Locate the cell with the specified text and output its (X, Y) center coordinate. 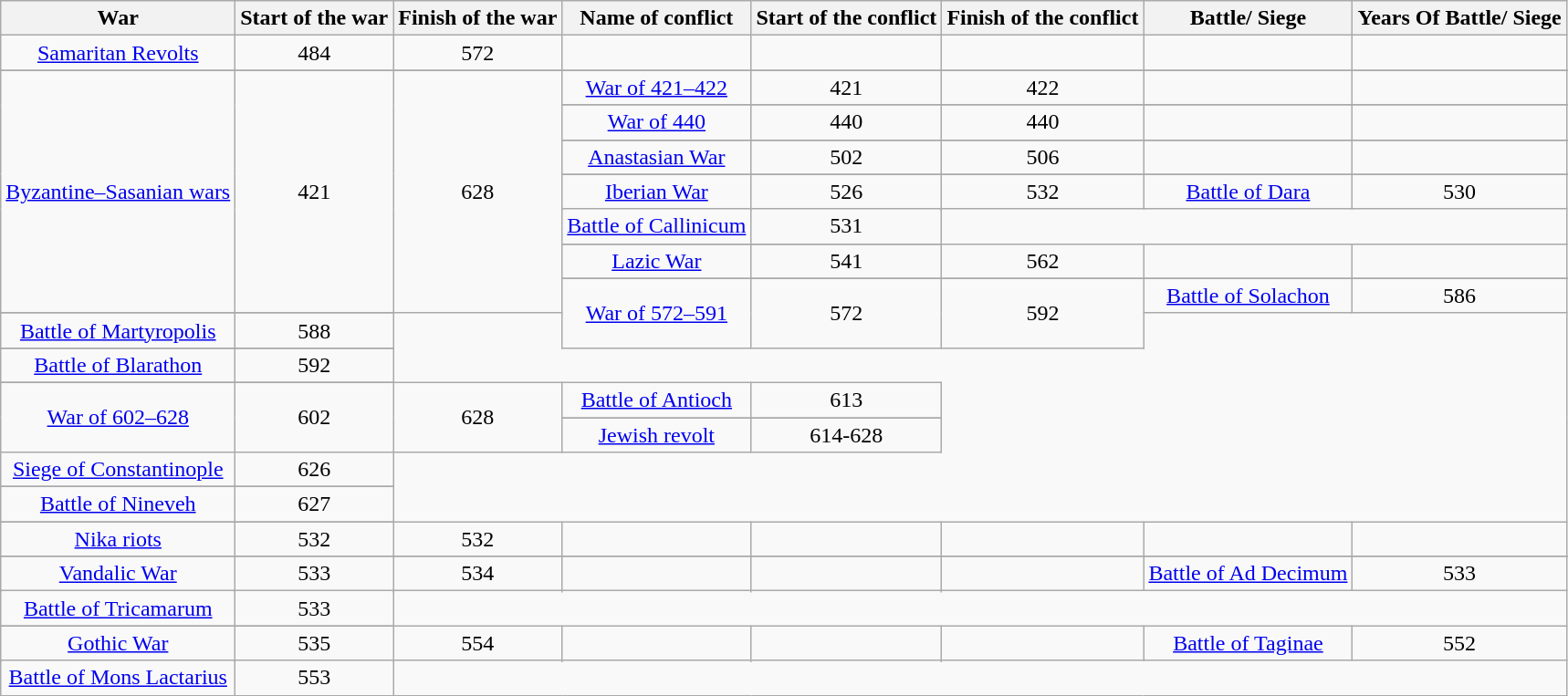
Battle of Blarathon (119, 365)
War of 440 (657, 122)
Battle/ Siege (1249, 18)
Battle of Mons Lactarius (119, 678)
562 (1042, 261)
588 (314, 330)
War of 572–591 (657, 313)
526 (847, 192)
Finish of the conflict (1042, 18)
535 (314, 643)
Vandalic War (119, 574)
531 (847, 226)
Years Of Battle/ Siege (1459, 18)
War (119, 18)
422 (1042, 88)
Jewish revolt (657, 435)
602 (314, 417)
553 (314, 678)
Anastasian War (657, 157)
Battle of Ad Decimum (1249, 574)
Battle of Taginae (1249, 643)
614-628 (847, 435)
627 (314, 504)
506 (1042, 157)
Battle of Dara (1249, 192)
Lazic War (657, 261)
541 (847, 261)
Start of the conflict (847, 18)
Name of conflict (657, 18)
534 (478, 574)
586 (1459, 296)
484 (314, 53)
Battle of Tricamarum (119, 608)
613 (847, 400)
Finish of the war (478, 18)
Battle of Nineveh (119, 504)
Samaritan Revolts (119, 53)
626 (314, 470)
Battle of Solachon (1249, 296)
Battle of Callinicum (657, 226)
Byzantine–Sasanian wars (119, 192)
Battle of Martyropolis (119, 330)
530 (1459, 192)
554 (478, 643)
War of 602–628 (119, 417)
Siege of Constantinople (119, 470)
Nika riots (119, 539)
War of 421–422 (657, 88)
Start of the war (314, 18)
Gothic War (119, 643)
Iberian War (657, 192)
Battle of Antioch (657, 400)
502 (847, 157)
552 (1459, 643)
